Pinpoint the cell where the given text exists, returning its (X, Y) midpoint coordinate. 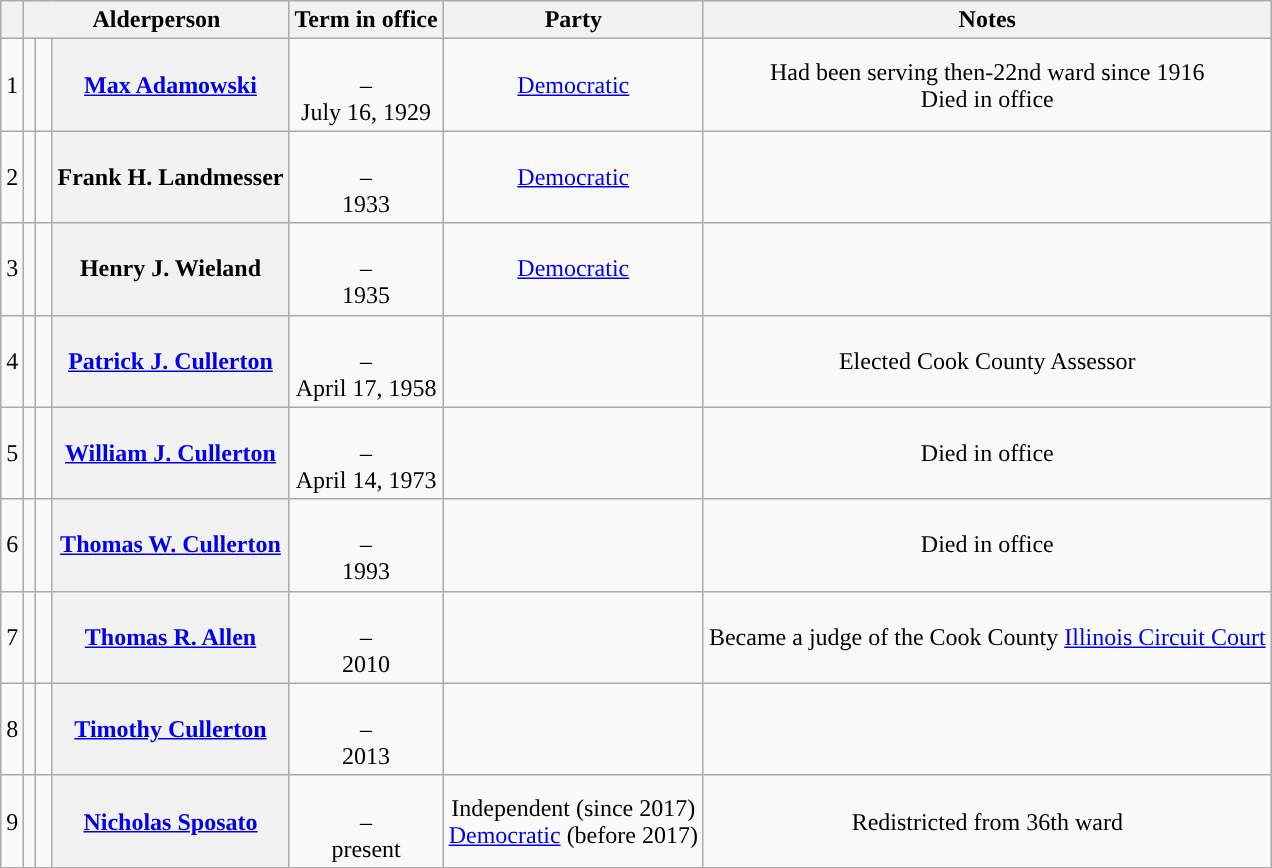
William J. Cullerton (170, 453)
Thomas W. Cullerton (170, 545)
5 (12, 453)
Frank H. Landmesser (170, 177)
–2010 (366, 637)
Thomas R. Allen (170, 637)
–July 16, 1929 (366, 85)
–present (366, 821)
Became a judge of the Cook County Illinois Circuit Court (987, 637)
9 (12, 821)
7 (12, 637)
Term in office (366, 20)
Redistricted from 36th ward (987, 821)
1 (12, 85)
Notes (987, 20)
Henry J. Wieland (170, 269)
4 (12, 361)
Had been serving then-22nd ward since 1916Died in office (987, 85)
–1993 (366, 545)
–April 14, 1973 (366, 453)
Independent (since 2017) Democratic (before 2017) (573, 821)
Nicholas Sposato (170, 821)
Alderperson (156, 20)
3 (12, 269)
Max Adamowski (170, 85)
Party (573, 20)
Timothy Cullerton (170, 729)
Patrick J. Cullerton (170, 361)
2 (12, 177)
–1935 (366, 269)
6 (12, 545)
–1933 (366, 177)
Elected Cook County Assessor (987, 361)
–April 17, 1958 (366, 361)
–2013 (366, 729)
8 (12, 729)
